Detect which cell encompasses the target text, then output its [X, Y] center coordinate. 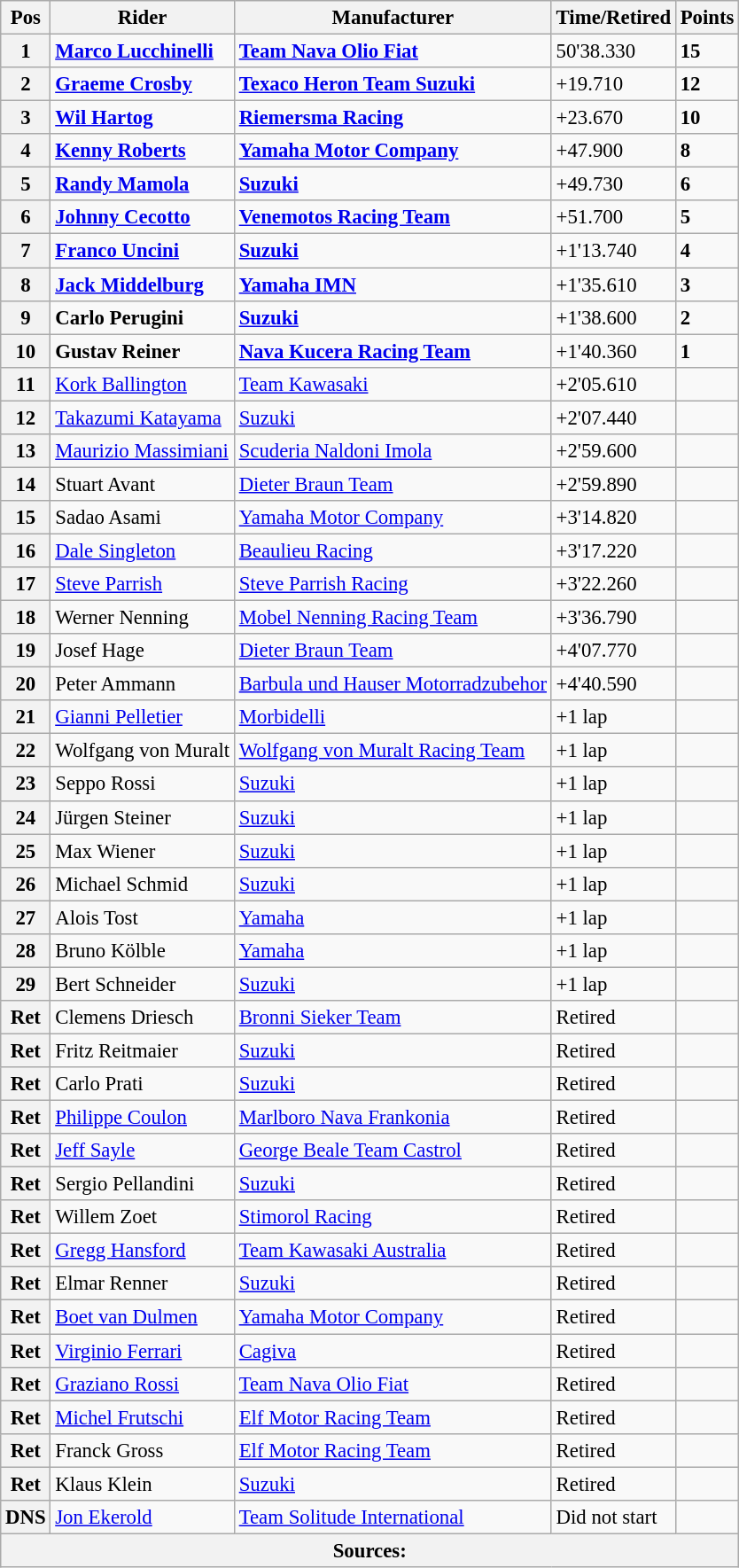
7 [26, 251]
+2'59.600 [613, 451]
Carlo Prati [142, 1084]
Graeme Crosby [142, 84]
Randy Mamola [142, 184]
+2'07.440 [613, 417]
Steve Parrish Racing [393, 584]
Jack Middelburg [142, 285]
Team Solitude International [393, 1517]
+19.710 [613, 84]
Franck Gross [142, 1450]
Kork Ballington [142, 384]
Venemotos Racing Team [393, 217]
17 [26, 584]
Kenny Roberts [142, 151]
Jon Ekerold [142, 1517]
Fritz Reitmaier [142, 1050]
11 [26, 384]
Did not start [613, 1517]
Johnny Cecotto [142, 217]
Scuderia Naldoni Imola [393, 451]
Texaco Heron Team Suzuki [393, 84]
Stimorol Racing [393, 1217]
Maurizio Massimiani [142, 451]
Sources: [370, 1550]
Takazumi Katayama [142, 417]
+3'17.220 [613, 550]
Mobel Nenning Racing Team [393, 618]
21 [26, 717]
Philippe Coulon [142, 1118]
Morbidelli [393, 717]
Pos [26, 18]
26 [26, 884]
Team Kawasaki Australia [393, 1251]
Seppo Rossi [142, 784]
+23.670 [613, 118]
+3'14.820 [613, 518]
+4'07.770 [613, 651]
Sadao Asami [142, 518]
Wolfgang von Muralt [142, 751]
+47.900 [613, 151]
+1'40.360 [613, 351]
+2'59.890 [613, 484]
27 [26, 917]
18 [26, 618]
Virginio Ferrari [142, 1351]
14 [26, 484]
+51.700 [613, 217]
Nava Kucera Racing Team [393, 351]
Cagiva [393, 1351]
Josef Hage [142, 651]
Dale Singleton [142, 550]
Bronni Sieker Team [393, 1018]
Jeff Sayle [142, 1151]
George Beale Team Castrol [393, 1151]
+1'38.600 [613, 317]
Beaulieu Racing [393, 550]
Michael Schmid [142, 884]
Gustav Reiner [142, 351]
16 [26, 550]
24 [26, 817]
+2'05.610 [613, 384]
Riemersma Racing [393, 118]
Manufacturer [393, 18]
Graziano Rossi [142, 1384]
Barbula und Hauser Motorradzubehor [393, 684]
20 [26, 684]
Points [707, 18]
Carlo Perugini [142, 317]
Yamaha IMN [393, 285]
29 [26, 984]
+1'13.740 [613, 251]
Stuart Avant [142, 484]
Elmar Renner [142, 1284]
Clemens Driesch [142, 1018]
Marlboro Nava Frankonia [393, 1118]
Gianni Pelletier [142, 717]
Peter Ammann [142, 684]
DNS [26, 1517]
Sergio Pellandini [142, 1184]
+3'36.790 [613, 618]
Marco Lucchinelli [142, 51]
Jürgen Steiner [142, 817]
22 [26, 751]
Michel Frutschi [142, 1417]
Team Kawasaki [393, 384]
Klaus Klein [142, 1484]
Wolfgang von Muralt Racing Team [393, 751]
+1'35.610 [613, 285]
Bruno Kölble [142, 951]
Franco Uncini [142, 251]
Werner Nenning [142, 618]
+4'40.590 [613, 684]
Bert Schneider [142, 984]
+3'22.260 [613, 584]
Willem Zoet [142, 1217]
Time/Retired [613, 18]
9 [26, 317]
50'38.330 [613, 51]
19 [26, 651]
23 [26, 784]
Boet van Dulmen [142, 1317]
Max Wiener [142, 851]
Steve Parrish [142, 584]
Alois Tost [142, 917]
Rider [142, 18]
13 [26, 451]
Wil Hartog [142, 118]
28 [26, 951]
Gregg Hansford [142, 1251]
+49.730 [613, 184]
25 [26, 851]
